Search for the cell housing the specified text and yield its (x, y) center coordinate. 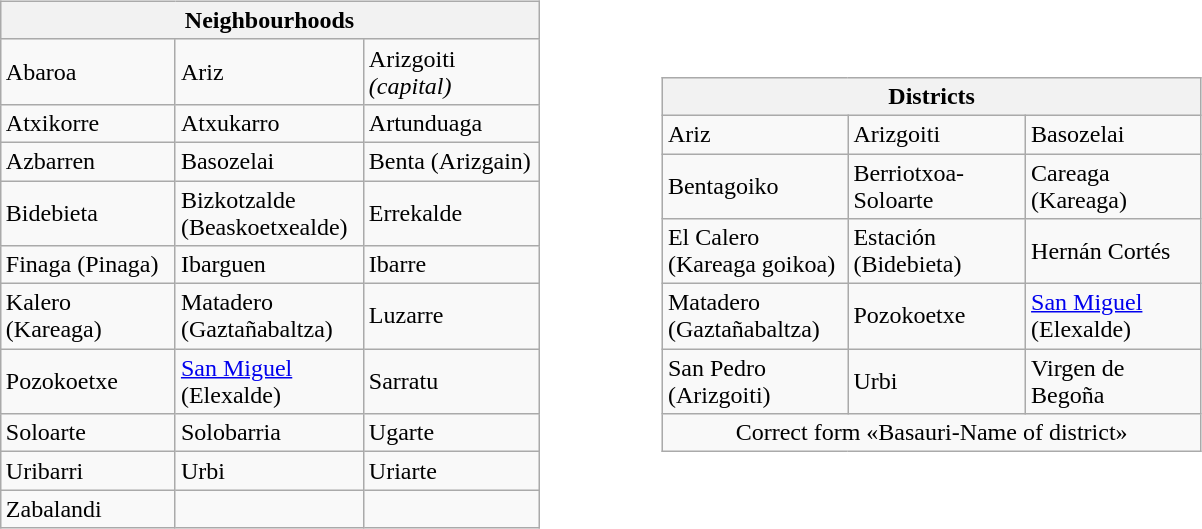
El Calero (Kareaga goikoa) (755, 252)
Berriotxoa-Soloarte (937, 186)
Neighbourhoods (269, 20)
Abaroa (88, 72)
Virgen de Begoña (1114, 382)
Sarratu (450, 382)
Hernán Cortés (1114, 252)
Uribarri (88, 471)
Bidebieta (88, 212)
Artunduaga (450, 123)
Bentagoiko (755, 186)
Ibarguen (269, 265)
Districts (931, 96)
Solobarria (269, 433)
Uriarte (450, 471)
Luzarre (450, 316)
Benta (Arizgain) (450, 161)
Azbarren (88, 161)
Ugarte (450, 433)
Kalero (Kareaga) (88, 316)
Arizgoiti (capital) (450, 72)
Careaga (Kareaga) (1114, 186)
Arizgoiti (937, 134)
Finaga (Pinaga) (88, 265)
Soloarte (88, 433)
San Pedro (Arizgoiti) (755, 382)
Correct form «Basauri-Name of district» (931, 433)
Ibarre (450, 265)
Bizkotzalde (Beaskoetxealde) (269, 212)
Atxukarro (269, 123)
Estación (Bidebieta) (937, 252)
Errekalde (450, 212)
Zabalandi (88, 509)
Atxikorre (88, 123)
